Provide the [x, y] coordinate of the cell's center where the given text is located.  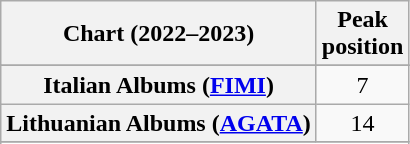
7 [362, 85]
14 [362, 123]
Lithuanian Albums (AGATA) [159, 123]
Chart (2022–2023) [159, 34]
Peakposition [362, 34]
Italian Albums (FIMI) [159, 85]
